Determine the [x, y] coordinate at the center of the cell enclosing the given text.  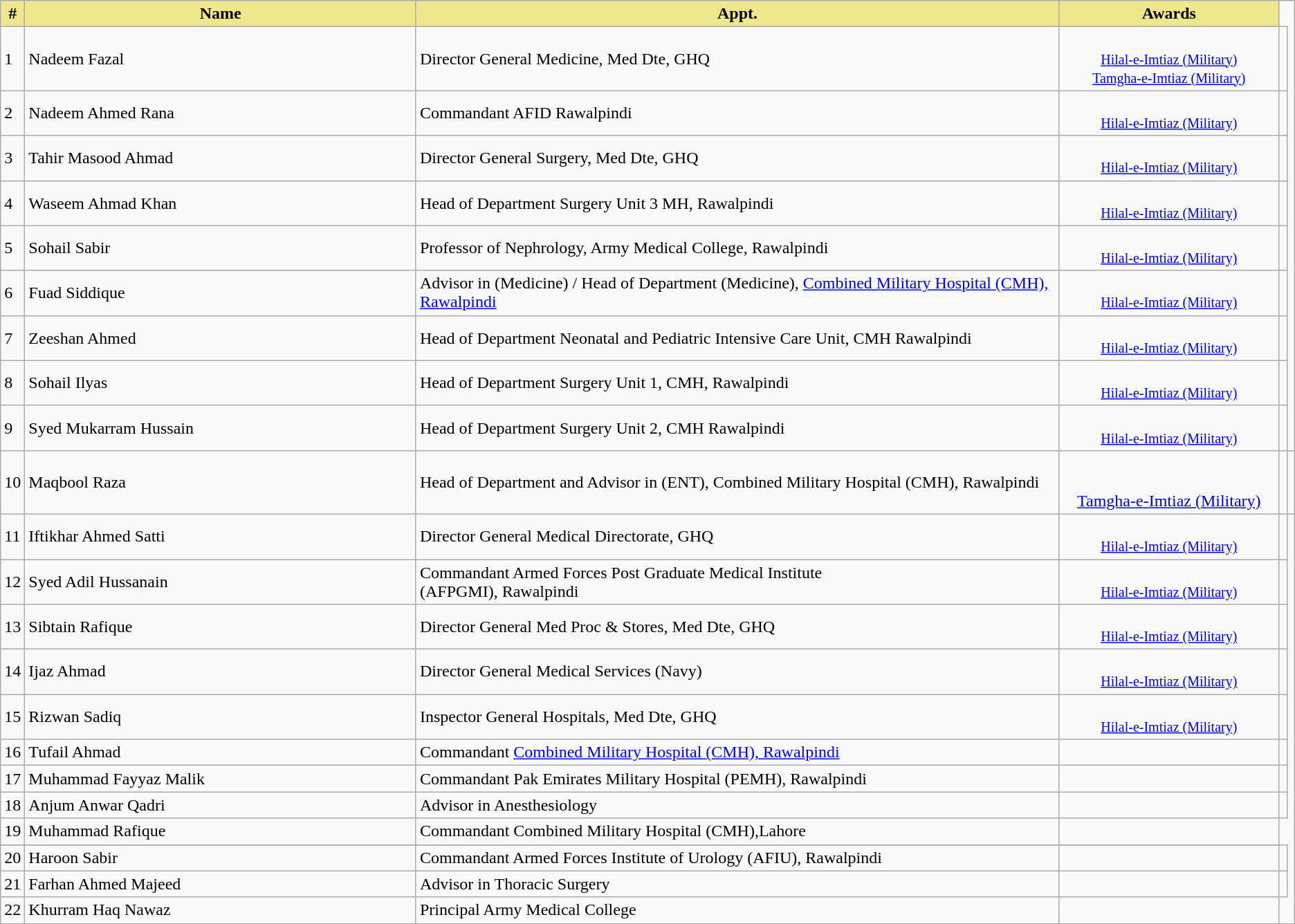
Head of Department Surgery Unit 1, CMH, Rawalpindi [737, 383]
Awards [1169, 14]
21 [12, 884]
Head of Department and Advisor in (ENT), Combined Military Hospital (CMH), Rawalpindi [737, 482]
Advisor in Thoracic Surgery [737, 884]
Tufail Ahmad [221, 752]
Haroon Sabir [221, 858]
8 [12, 383]
5 [12, 248]
Principal Army Medical College [737, 910]
Syed Adil Hussanain [221, 581]
16 [12, 752]
Director General Medicine, Med Dte, GHQ [737, 59]
15 [12, 717]
10 [12, 482]
Head of Department Surgery Unit 2, CMH Rawalpindi [737, 427]
Fuad Siddique [221, 293]
Appt. [737, 14]
Ijaz Ahmad [221, 672]
9 [12, 427]
Sohail Ilyas [221, 383]
# [12, 14]
1 [12, 59]
Professor of Nephrology, Army Medical College, Rawalpindi [737, 248]
Advisor in (Medicine) / Head of Department (Medicine), Combined Military Hospital (CMH), Rawalpindi [737, 293]
Commandant Armed Forces Institute of Urology (AFIU), Rawalpindi [737, 858]
Syed Mukarram Hussain [221, 427]
19 [12, 831]
11 [12, 537]
Rizwan Sadiq [221, 717]
Name [221, 14]
Hilal-e-Imtiaz (Military) Tamgha-e-Imtiaz (Military) [1169, 59]
Commandant Combined Military Hospital (CMH),Lahore [737, 831]
14 [12, 672]
20 [12, 858]
Tahir Masood Ahmad [221, 158]
Muhammad Fayyaz Malik [221, 779]
Commandant Pak Emirates Military Hospital (PEMH), Rawalpindi [737, 779]
Commandant Armed Forces Post Graduate Medical Institute(AFPGMI), Rawalpindi [737, 581]
Inspector General Hospitals, Med Dte, GHQ [737, 717]
Commandant AFID Rawalpindi [737, 113]
Maqbool Raza [221, 482]
Nadeem Fazal [221, 59]
Director General Medical Directorate, GHQ [737, 537]
Sibtain Rafique [221, 627]
Tamgha-e-Imtiaz (Military) [1169, 482]
12 [12, 581]
Commandant Combined Military Hospital (CMH), Rawalpindi [737, 752]
6 [12, 293]
Sohail Sabir [221, 248]
Head of Department Surgery Unit 3 MH, Rawalpindi [737, 203]
Director General Medical Services (Navy) [737, 672]
7 [12, 338]
Muhammad Rafique [221, 831]
2 [12, 113]
Khurram Haq Nawaz [221, 910]
4 [12, 203]
13 [12, 627]
Head of Department Neonatal and Pediatric Intensive Care Unit, CMH Rawalpindi [737, 338]
Nadeem Ahmed Rana [221, 113]
18 [12, 805]
22 [12, 910]
Iftikhar Ahmed Satti [221, 537]
Advisor in Anesthesiology [737, 805]
17 [12, 779]
Anjum Anwar Qadri [221, 805]
Farhan Ahmed Majeed [221, 884]
Director General Med Proc & Stores, Med Dte, GHQ [737, 627]
Director General Surgery, Med Dte, GHQ [737, 158]
Waseem Ahmad Khan [221, 203]
Zeeshan Ahmed [221, 338]
3 [12, 158]
